Find where the given text appears and provide that cell's center as [x, y] coordinate. 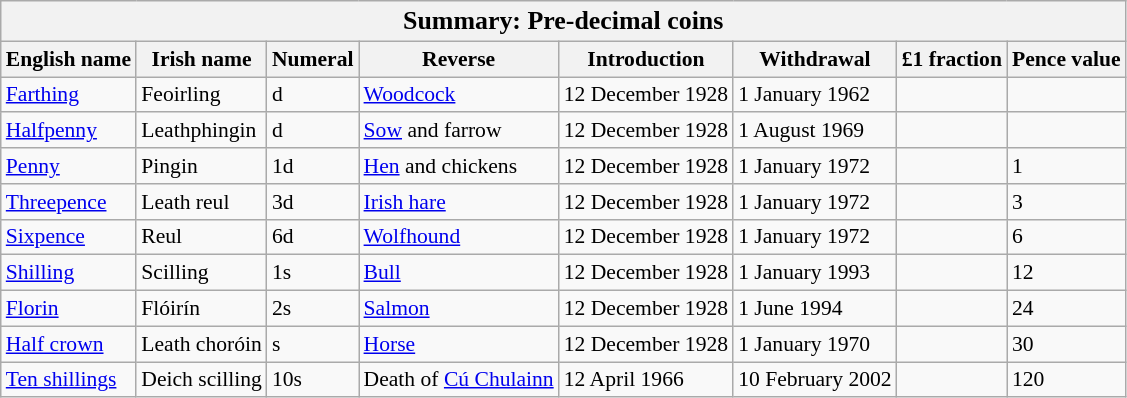
3d [313, 202]
s [313, 344]
Irish hare [459, 202]
10s [313, 380]
Feoirling [202, 95]
Threepence [68, 202]
Penny [68, 166]
12 [1066, 273]
6 [1066, 237]
1 January 1970 [815, 344]
3 [1066, 202]
Flóirín [202, 309]
Salmon [459, 309]
Bull [459, 273]
1 January 1962 [815, 95]
Leathphingin [202, 131]
Sixpence [68, 237]
1 August 1969 [815, 131]
Woodcock [459, 95]
1s [313, 273]
Halfpenny [68, 131]
30 [1066, 344]
Hen and chickens [459, 166]
English name [68, 59]
Half crown [68, 344]
Pingin [202, 166]
Death of Cú Chulainn [459, 380]
Scilling [202, 273]
Wolfhound [459, 237]
Introduction [646, 59]
1d [313, 166]
24 [1066, 309]
Shilling [68, 273]
Horse [459, 344]
6d [313, 237]
Deich scilling [202, 380]
Ten shillings [68, 380]
Leath reul [202, 202]
1 January 1993 [815, 273]
Pence value [1066, 59]
120 [1066, 380]
1 June 1994 [815, 309]
Irish name [202, 59]
Withdrawal [815, 59]
Leath choróin [202, 344]
Numeral [313, 59]
£1 fraction [952, 59]
Reul [202, 237]
Reverse [459, 59]
2s [313, 309]
Farthing [68, 95]
Florin [68, 309]
Summary: Pre-decimal coins [564, 21]
12 April 1966 [646, 380]
10 February 2002 [815, 380]
1 [1066, 166]
Sow and farrow [459, 131]
